Output the (X, Y) coordinate of the center of the cell containing the given text.  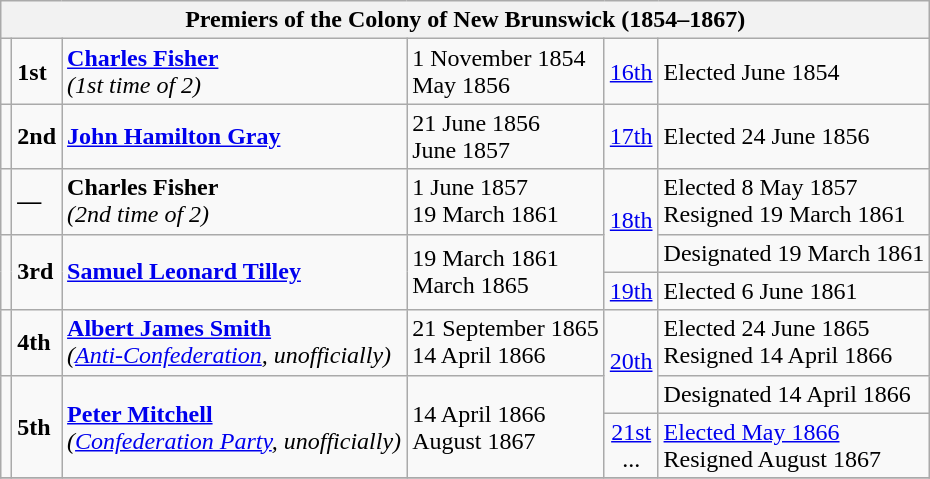
Designated 14 April 1866 (794, 394)
Elected 24 June 1856 (794, 136)
John Hamilton Gray (234, 136)
Elected May 1866Resigned August 1867 (794, 446)
5th (37, 426)
19th (631, 291)
Samuel Leonard Tilley (234, 272)
— (37, 202)
21 September 186514 April 1866 (506, 342)
Charles Fisher(2nd time of 2) (234, 202)
Elected 24 June 1865Resigned 14 April 1866 (794, 342)
Elected 6 June 1861 (794, 291)
2nd (37, 136)
Designated 19 March 1861 (794, 253)
3rd (37, 272)
Elected 8 May 1857Resigned 19 March 1861 (794, 202)
1 June 185719 March 1861 (506, 202)
1 November 1854May 1856 (506, 72)
14 April 1866August 1867 (506, 426)
Albert James Smith(Anti-Confederation, unofficially) (234, 342)
Premiers of the Colony of New Brunswick (1854–1867) (466, 20)
Elected June 1854 (794, 72)
Peter Mitchell(Confederation Party, unofficially) (234, 426)
Charles Fisher(1st time of 2) (234, 72)
19 March 1861March 1865 (506, 272)
16th (631, 72)
17th (631, 136)
4th (37, 342)
20th (631, 362)
1st (37, 72)
21st... (631, 446)
18th (631, 220)
21 June 1856June 1857 (506, 136)
